Scan for the cell matching the given text and deliver its (x, y) coordinate at center. 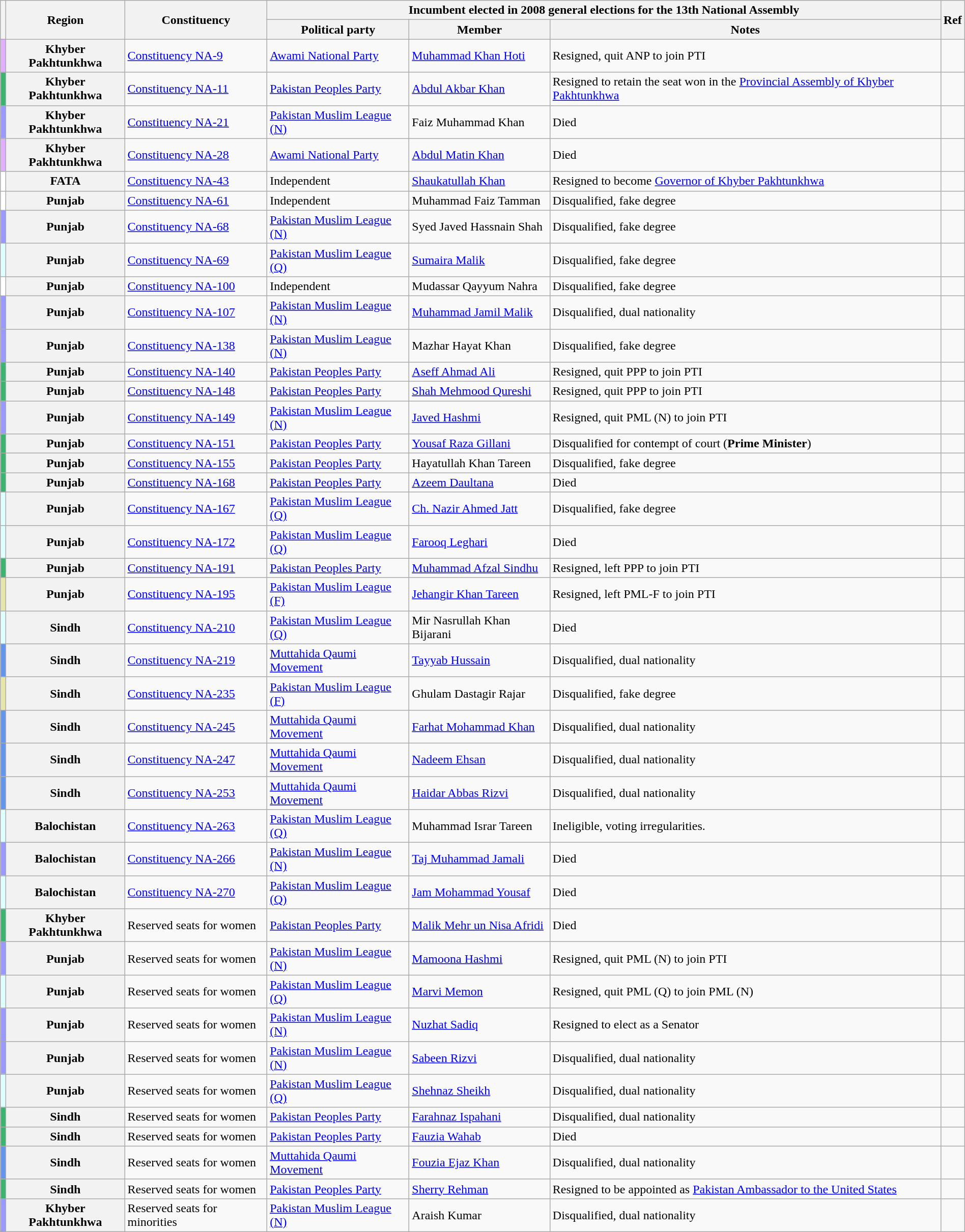
Sabeen Rizvi (479, 1057)
Nadeem Ehsan (479, 759)
Constituency NA-138 (196, 345)
Resigned, left PPP to join PTI (745, 568)
Malik Mehr un Nisa Afridi (479, 925)
Constituency NA-191 (196, 568)
Constituency NA-11 (196, 89)
Incumbent elected in 2008 general elections for the 13th National Assembly (604, 10)
Region (65, 20)
Shaukatullah Khan (479, 181)
Resigned, quit PML (Q) to join PML (N) (745, 991)
Muhammad Khan Hoti (479, 56)
Fouzia Ejaz Khan (479, 1162)
Muhammad Faiz Tamman (479, 200)
Faiz Muhammad Khan (479, 122)
Constituency NA-168 (196, 482)
Farahnaz Ispahani (479, 1117)
Yousaf Raza Gillani (479, 444)
Constituency NA-21 (196, 122)
Azeem Daultana (479, 482)
Mir Nasrullah Khan Bijarani (479, 627)
Ghulam Dastagir Rajar (479, 693)
Constituency NA-149 (196, 417)
Constituency NA-219 (196, 661)
Aseff Ahmad Ali (479, 372)
Sherry Rehman (479, 1189)
Muhammad Jamil Malik (479, 312)
Ch. Nazir Ahmed Jatt (479, 509)
Muhammad Afzal Sindhu (479, 568)
Constituency NA-263 (196, 826)
Constituency NA-140 (196, 372)
Constituency NA-100 (196, 286)
Constituency NA-245 (196, 727)
Muhammad Israr Tareen (479, 826)
Disqualified for contempt of court (Prime Minister) (745, 444)
Ineligible, voting irregularities. (745, 826)
Marvi Memon (479, 991)
Constituency NA-195 (196, 594)
Resigned to elect as a Senator (745, 1025)
Resigned, quit ANP to join PTI (745, 56)
Shehnaz Sheikh (479, 1091)
Ref (953, 20)
Resigned, left PML-F to join PTI (745, 594)
Haidar Abbas Rizvi (479, 793)
Constituency NA-107 (196, 312)
Farooq Leghari (479, 541)
Constituency NA-43 (196, 181)
Abdul Matin Khan (479, 155)
Constituency NA-270 (196, 893)
Reserved seats for minorities (196, 1215)
Jam Mohammad Yousaf (479, 893)
Mazhar Hayat Khan (479, 345)
Sumaira Malik (479, 260)
Constituency NA-167 (196, 509)
Resigned to retain the seat won in the Provincial Assembly of Khyber Pakhtunkhwa (745, 89)
Political party (338, 30)
Farhat Mohammad Khan (479, 727)
Abdul Akbar Khan (479, 89)
Constituency (196, 20)
Constituency NA-68 (196, 227)
Notes (745, 30)
Constituency NA-253 (196, 793)
Constituency NA-9 (196, 56)
Constituency NA-210 (196, 627)
Constituency NA-172 (196, 541)
Constituency NA-69 (196, 260)
Hayatullah Khan Tareen (479, 463)
Syed Javed Hassnain Shah (479, 227)
Javed Hashmi (479, 417)
Constituency NA-247 (196, 759)
Constituency NA-61 (196, 200)
Taj Muhammad Jamali (479, 859)
Mamoona Hashmi (479, 959)
Constituency NA-266 (196, 859)
Constituency NA-28 (196, 155)
Resigned to be appointed as Pakistan Ambassador to the United States (745, 1189)
Araish Kumar (479, 1215)
Member (479, 30)
Constituency NA-148 (196, 391)
Resigned to become Governor of Khyber Pakhtunkhwa (745, 181)
Fauzia Wahab (479, 1136)
Jehangir Khan Tareen (479, 594)
Shah Mehmood Qureshi (479, 391)
FATA (65, 181)
Mudassar Qayyum Nahra (479, 286)
Constituency NA-235 (196, 693)
Constituency NA-151 (196, 444)
Tayyab Hussain (479, 661)
Nuzhat Sadiq (479, 1025)
Constituency NA-155 (196, 463)
